Capture the cell that displays the provided text and extract its [x, y] central coordinate. 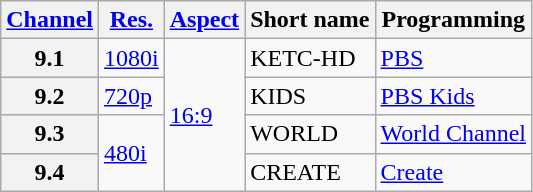
1080i [132, 58]
Create [453, 172]
16:9 [204, 115]
PBS [453, 58]
9.3 [50, 134]
480i [132, 153]
KIDS [310, 96]
Aspect [204, 20]
WORLD [310, 134]
Programming [453, 20]
PBS Kids [453, 96]
World Channel [453, 134]
CREATE [310, 172]
9.1 [50, 58]
9.2 [50, 96]
Short name [310, 20]
9.4 [50, 172]
Res. [132, 20]
Channel [50, 20]
KETC-HD [310, 58]
720p [132, 96]
